Return [x, y] of the center of cell containing provided text 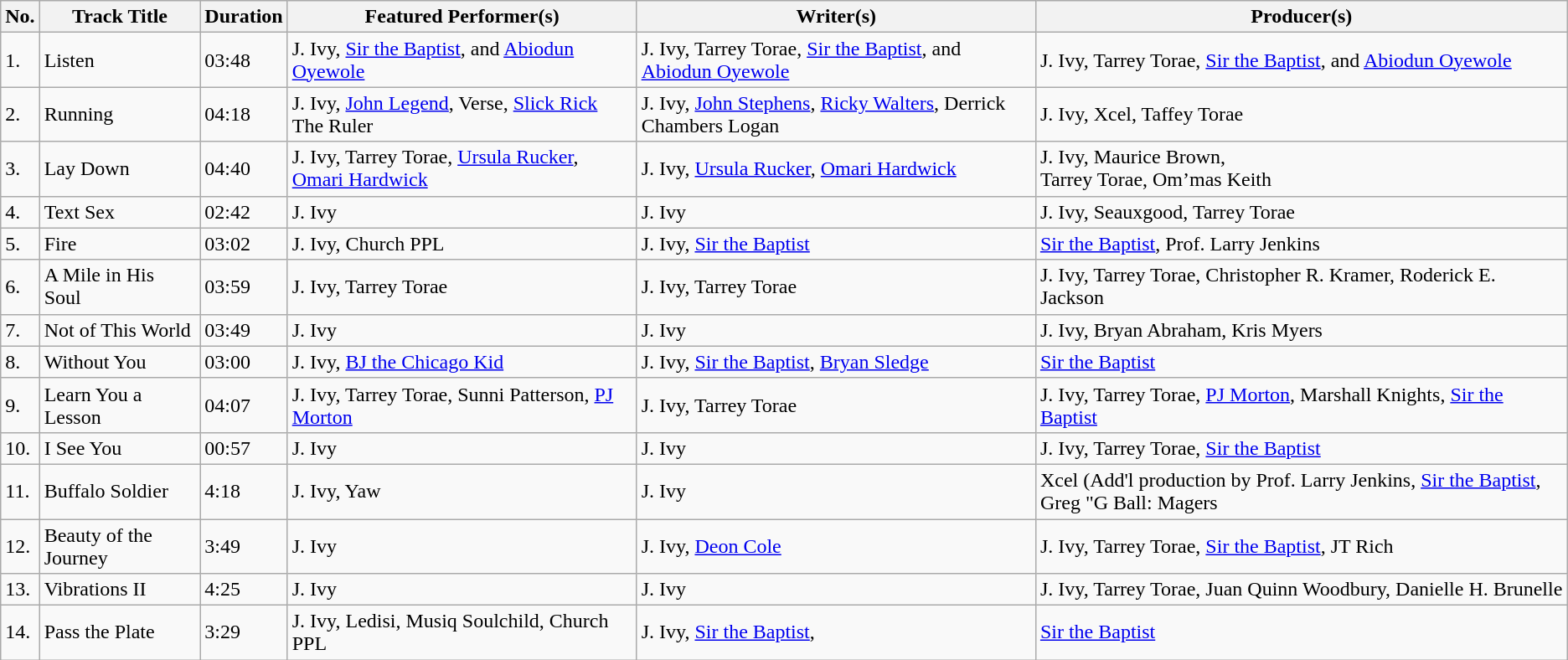
Xcel (Add'l production by Prof. Larry Jenkins, Sir the Baptist, Greg "G Ball: Magers [1302, 491]
4:18 [244, 491]
13. [20, 590]
12. [20, 546]
A Mile in His Soul [120, 286]
7. [20, 330]
11. [20, 491]
Track Title [120, 17]
03:49 [244, 330]
Writer(s) [836, 17]
Learn You a Lesson [120, 405]
Featured Performer(s) [462, 17]
J. Ivy, Tarrey Torae, Juan Quinn Woodbury, Danielle H. Brunelle [1302, 590]
J. Ivy, Seauxgood, Tarrey Torae [1302, 212]
J. Ivy, Tarrey Torae, Sir the Baptist, JT Rich [1302, 546]
Producer(s) [1302, 17]
4. [20, 212]
J. Ivy, Tarrey Torae, Christopher R. Kramer, Roderick E. Jackson [1302, 286]
00:57 [244, 448]
Pass the Plate [120, 633]
03:59 [244, 286]
J. Ivy, Xcel, Taffey Torae [1302, 114]
Vibrations II [120, 590]
J. Ivy, Ledisi, Musiq Soulchild, Church PPL [462, 633]
J. Ivy, Maurice Brown,Tarrey Torae, Om’mas Keith [1302, 169]
02:42 [244, 212]
Without You [120, 362]
Duration [244, 17]
J. Ivy, Yaw [462, 491]
J. Ivy, Tarrey Torae, Sir the Baptist [1302, 448]
Text Sex [120, 212]
Buffalo Soldier [120, 491]
04:07 [244, 405]
No. [20, 17]
J. Ivy, Sir the Baptist, and Abiodun Oyewole [462, 60]
Not of This World [120, 330]
J. Ivy, Sir the Baptist [836, 244]
J. Ivy, John Legend, Verse, Slick Rick The Ruler [462, 114]
J. Ivy, John Stephens, Ricky Walters, Derrick Chambers Logan [836, 114]
04:40 [244, 169]
3. [20, 169]
03:02 [244, 244]
Sir the Baptist, Prof. Larry Jenkins [1302, 244]
J. Ivy, Ursula Rucker, Omari Hardwick [836, 169]
J. Ivy, Tarrey Torae, Ursula Rucker, Omari Hardwick [462, 169]
10. [20, 448]
8. [20, 362]
J. Ivy, Sir the Baptist, [836, 633]
9. [20, 405]
Listen [120, 60]
3:49 [244, 546]
03:00 [244, 362]
J. Ivy, Deon Cole [836, 546]
J. Ivy, BJ the Chicago Kid [462, 362]
6. [20, 286]
03:48 [244, 60]
I See You [120, 448]
Fire [120, 244]
J. Ivy, Tarrey Torae, Sunni Patterson, PJ Morton [462, 405]
14. [20, 633]
J. Ivy, Bryan Abraham, Kris Myers [1302, 330]
J. Ivy, Sir the Baptist, Bryan Sledge [836, 362]
J. Ivy, Church PPL [462, 244]
2. [20, 114]
Running [120, 114]
1. [20, 60]
5. [20, 244]
Beauty of the Journey [120, 546]
3:29 [244, 633]
04:18 [244, 114]
Lay Down [120, 169]
J. Ivy, Tarrey Torae, PJ Morton, Marshall Knights, Sir the Baptist [1302, 405]
4:25 [244, 590]
